Locate the cell with the specified text and output its (x, y) center coordinate. 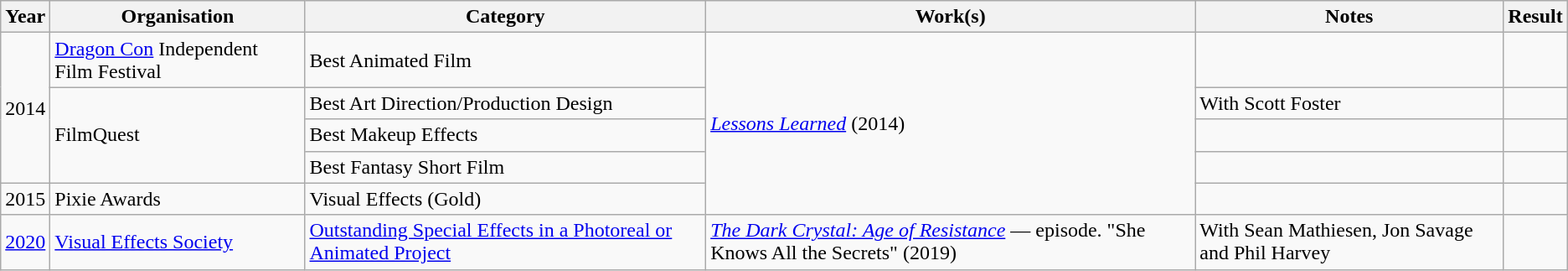
The Dark Crystal: Age of Resistance — episode. "She Knows All the Secrets" (2019) (951, 242)
Outstanding Special Effects in a Photoreal or Animated Project (506, 242)
Work(s) (951, 17)
2020 (25, 242)
With Scott Foster (1349, 103)
Visual Effects Society (178, 242)
Category (506, 17)
2015 (25, 199)
Pixie Awards (178, 199)
Best Animated Film (506, 60)
Dragon Con Independent Film Festival (178, 60)
Result (1535, 17)
Best Makeup Effects (506, 135)
Notes (1349, 17)
Visual Effects (Gold) (506, 199)
Best Art Direction/Production Design (506, 103)
With Sean Mathiesen, Jon Savage and Phil Harvey (1349, 242)
Lessons Learned (2014) (951, 124)
FilmQuest (178, 135)
Year (25, 17)
2014 (25, 107)
Best Fantasy Short Film (506, 167)
Organisation (178, 17)
